Output the (x, y) coordinate of the center of the cell containing the given text.  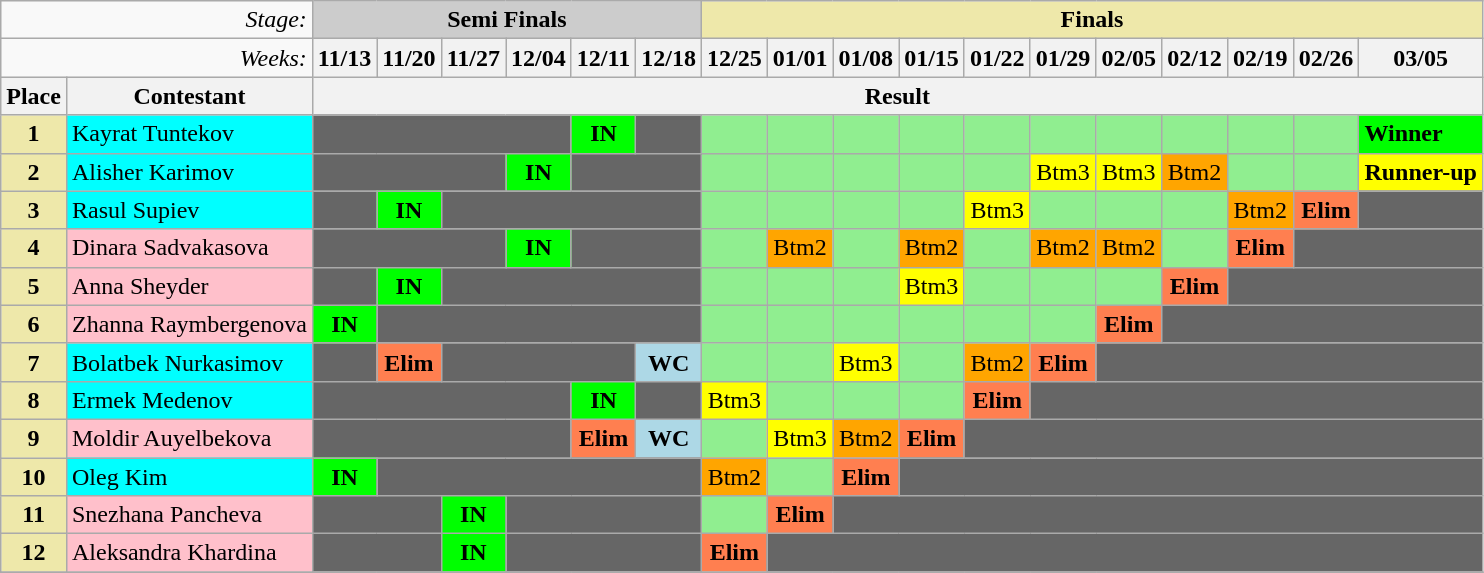
Moldir Auyelbekova (189, 438)
12/25 (734, 58)
Stage: (157, 20)
4 (34, 248)
Zhanna Raymbergenova (189, 324)
Alisher Karimov (189, 172)
12/04 (539, 58)
03/05 (1421, 58)
Finals (1092, 20)
Bolatbek Nurkasimov (189, 362)
Contestant (189, 96)
5 (34, 286)
Result (897, 96)
12/18 (669, 58)
Place (34, 96)
Snezhana Pancheva (189, 515)
01/29 (1063, 58)
02/05 (1129, 58)
Anna Sheyder (189, 286)
Weeks: (157, 58)
11/27 (473, 58)
Aleksandra Khardina (189, 553)
01/15 (932, 58)
9 (34, 438)
11/13 (344, 58)
Oleg Kim (189, 477)
01/08 (866, 58)
7 (34, 362)
Semi Finals (506, 20)
Runner-up (1421, 172)
2 (34, 172)
02/12 (1195, 58)
12/11 (603, 58)
10 (34, 477)
01/22 (997, 58)
8 (34, 400)
12 (34, 553)
Dinara Sadvakasova (189, 248)
Ermek Medenov (189, 400)
11/20 (409, 58)
02/26 (1326, 58)
1 (34, 134)
Rasul Supiev (189, 210)
3 (34, 210)
01/01 (800, 58)
Kayrat Tuntekov (189, 134)
Winner (1421, 134)
11 (34, 515)
6 (34, 324)
02/19 (1260, 58)
